Return (X, Y) of the center of cell containing provided text 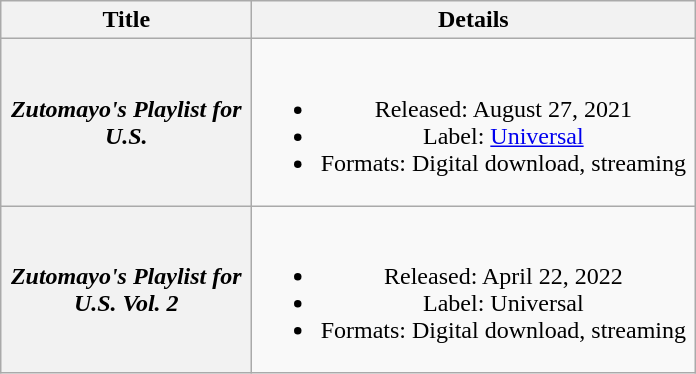
Title (126, 20)
Details (474, 20)
Zutomayo's Playlist for U.S. (126, 122)
Zutomayo's Playlist for U.S. Vol. 2 (126, 290)
Released: April 22, 2022Label: UniversalFormats: Digital download, streaming (474, 290)
Released: August 27, 2021Label: UniversalFormats: Digital download, streaming (474, 122)
